For the text-containing cell, return its midpoint in [x, y] coordinate format. 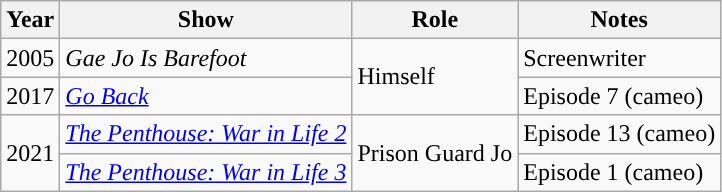
The Penthouse: War in Life 2 [206, 134]
Episode 1 (cameo) [620, 172]
Show [206, 20]
Role [435, 20]
2021 [30, 153]
2017 [30, 96]
The Penthouse: War in Life 3 [206, 172]
Himself [435, 77]
Screenwriter [620, 58]
Go Back [206, 96]
Episode 13 (cameo) [620, 134]
Gae Jo Is Barefoot [206, 58]
Year [30, 20]
2005 [30, 58]
Prison Guard Jo [435, 153]
Notes [620, 20]
Episode 7 (cameo) [620, 96]
